Find where the given text appears and provide that cell's center as [x, y] coordinate. 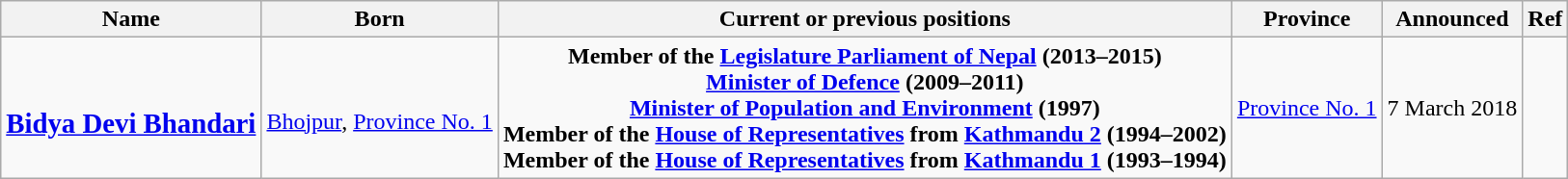
7 March 2018 [1452, 108]
Born [380, 19]
Province No. 1 [1307, 108]
Current or previous positions [864, 19]
Province [1307, 19]
Name [131, 19]
Bidya Devi Bhandari [131, 108]
Bhojpur, Province No. 1 [380, 108]
Ref [1545, 19]
Announced [1452, 19]
